Determine the [x, y] coordinate at the center of the cell enclosing the given text.  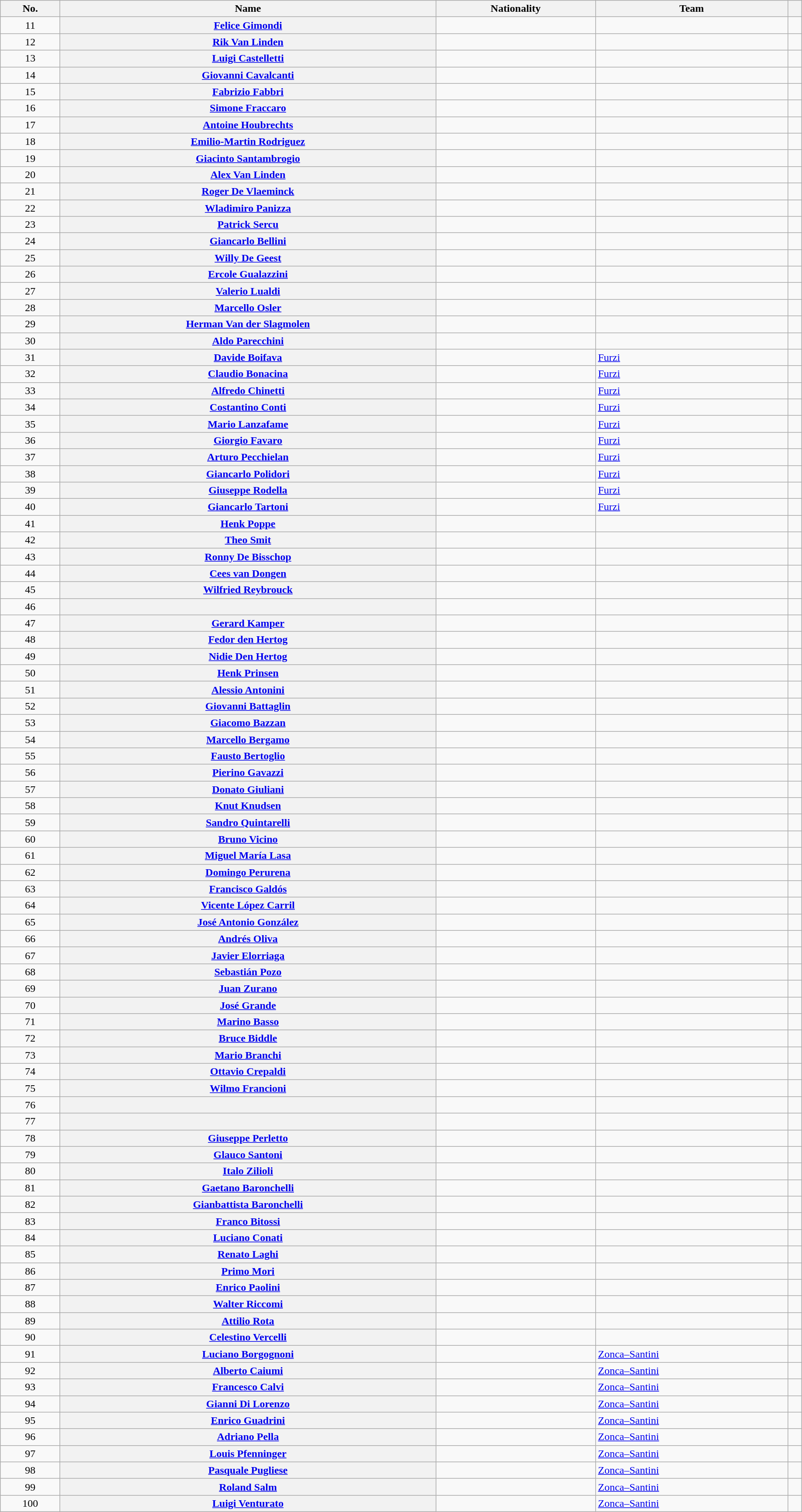
75 [31, 1088]
Mario Branchi [248, 1055]
26 [31, 274]
65 [31, 922]
Luigi Venturato [248, 1503]
77 [31, 1121]
17 [31, 125]
62 [31, 872]
35 [31, 424]
Antoine Houbrechts [248, 125]
Giacomo Bazzan [248, 723]
Ottavio Crepaldi [248, 1072]
80 [31, 1171]
Francesco Calvi [248, 1387]
Alex Van Linden [248, 175]
Name [248, 9]
Knut Knudsen [248, 806]
16 [31, 108]
José Antonio González [248, 922]
15 [31, 92]
Gaetano Baronchelli [248, 1188]
Italo Zilioli [248, 1171]
Nidie Den Hertog [248, 656]
Pierino Gavazzi [248, 773]
42 [31, 540]
Herman Van der Slagmolen [248, 324]
78 [31, 1138]
79 [31, 1155]
Emilio-Martin Rodriguez [248, 141]
68 [31, 972]
40 [31, 507]
José Grande [248, 1005]
47 [31, 623]
94 [31, 1404]
12 [31, 42]
31 [31, 357]
14 [31, 75]
Fausto Bertoglio [248, 756]
56 [31, 773]
Louis Pfenninger [248, 1454]
13 [31, 58]
Giuseppe Perletto [248, 1138]
Glauco Santoni [248, 1155]
Alberto Caiumi [248, 1371]
Miguel María Lasa [248, 856]
21 [31, 191]
55 [31, 756]
Giovanni Cavalcanti [248, 75]
61 [31, 856]
Theo Smit [248, 540]
Willy De Geest [248, 258]
Gerard Kamper [248, 623]
Marino Basso [248, 1022]
95 [31, 1420]
43 [31, 557]
27 [31, 291]
Felice Gimondi [248, 25]
24 [31, 241]
76 [31, 1105]
Gianbattista Baronchelli [248, 1204]
Henk Prinsen [248, 673]
37 [31, 457]
71 [31, 1022]
Domingo Perurena [248, 872]
90 [31, 1337]
Giovanni Battaglin [248, 706]
51 [31, 689]
49 [31, 656]
48 [31, 640]
Ronny De Bisschop [248, 557]
Davide Boifava [248, 357]
98 [31, 1470]
32 [31, 374]
25 [31, 258]
38 [31, 473]
41 [31, 524]
Javier Elorriaga [248, 955]
96 [31, 1437]
50 [31, 673]
46 [31, 607]
57 [31, 789]
87 [31, 1288]
11 [31, 25]
60 [31, 839]
Bruno Vicino [248, 839]
73 [31, 1055]
19 [31, 158]
93 [31, 1387]
Henk Poppe [248, 524]
Primo Mori [248, 1271]
Vicente López Carril [248, 905]
81 [31, 1188]
Giancarlo Polidori [248, 473]
Enrico Guadrini [248, 1420]
20 [31, 175]
Luciano Conati [248, 1238]
88 [31, 1304]
91 [31, 1354]
Wilmo Francioni [248, 1088]
Costantino Conti [248, 407]
83 [31, 1221]
54 [31, 740]
45 [31, 590]
Giancarlo Tartoni [248, 507]
Renato Laghi [248, 1254]
Fabrizio Fabbri [248, 92]
Donato Giuliani [248, 789]
Patrick Sercu [248, 225]
22 [31, 208]
Giacinto Santambrogio [248, 158]
Ercole Gualazzini [248, 274]
Aldo Parecchini [248, 341]
92 [31, 1371]
64 [31, 905]
63 [31, 889]
29 [31, 324]
52 [31, 706]
Francisco Galdós [248, 889]
Luigi Castelletti [248, 58]
Juan Zurano [248, 988]
Roger De Vlaeminck [248, 191]
Franco Bitossi [248, 1221]
Mario Lanzafame [248, 424]
Andrés Oliva [248, 939]
18 [31, 141]
Wilfried Reybrouck [248, 590]
Simone Fraccaro [248, 108]
69 [31, 988]
Luciano Borgognoni [248, 1354]
70 [31, 1005]
30 [31, 341]
Team [692, 9]
Attilio Rota [248, 1321]
Celestino Vercelli [248, 1337]
Fedor den Hertog [248, 640]
36 [31, 440]
No. [31, 9]
66 [31, 939]
Claudio Bonacina [248, 374]
Walter Riccomi [248, 1304]
Sebastián Pozo [248, 972]
100 [31, 1503]
89 [31, 1321]
34 [31, 407]
Sandro Quintarelli [248, 823]
Giancarlo Bellini [248, 241]
Adriano Pella [248, 1437]
85 [31, 1254]
Valerio Lualdi [248, 291]
74 [31, 1072]
53 [31, 723]
28 [31, 308]
33 [31, 391]
67 [31, 955]
86 [31, 1271]
99 [31, 1487]
44 [31, 573]
23 [31, 225]
Alfredo Chinetti [248, 391]
Bruce Biddle [248, 1039]
97 [31, 1454]
Gianni Di Lorenzo [248, 1404]
84 [31, 1238]
59 [31, 823]
Nationality [515, 9]
Cees van Dongen [248, 573]
82 [31, 1204]
Rik Van Linden [248, 42]
Marcello Osler [248, 308]
Pasquale Pugliese [248, 1470]
39 [31, 490]
Alessio Antonini [248, 689]
Giorgio Favaro [248, 440]
Marcello Bergamo [248, 740]
Giuseppe Rodella [248, 490]
Wladimiro Panizza [248, 208]
Arturo Pecchielan [248, 457]
Roland Salm [248, 1487]
58 [31, 806]
72 [31, 1039]
Enrico Paolini [248, 1288]
